For the text-containing cell, return its midpoint in (X, Y) coordinate format. 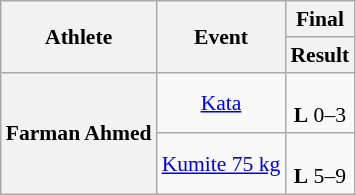
L 5–9 (320, 164)
Event (222, 36)
Kata (222, 102)
Athlete (79, 36)
Kumite 75 kg (222, 164)
L 0–3 (320, 102)
Result (320, 55)
Final (320, 19)
Farman Ahmed (79, 133)
